From the cell containing the given text, extract its center point as [X, Y] coordinate. 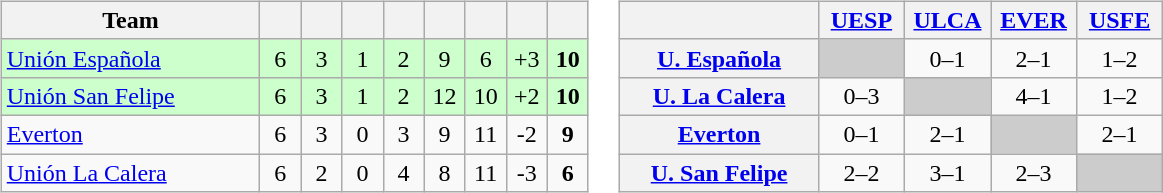
U. Española [720, 58]
U. San Felipe [720, 173]
Unión La Calera [130, 173]
0–3 [861, 96]
2–2 [861, 173]
8 [444, 173]
2–3 [1033, 173]
12 [444, 96]
UESP [861, 20]
U. La Calera [720, 96]
USFE [1120, 20]
EVER [1033, 20]
-2 [526, 134]
ULCA [947, 20]
Unión San Felipe [130, 96]
4 [404, 173]
+2 [526, 96]
Unión Española [130, 58]
+3 [526, 58]
Team [130, 20]
4–1 [1033, 96]
-3 [526, 173]
3–1 [947, 173]
